Scan for the cell matching the given text and deliver its (x, y) coordinate at center. 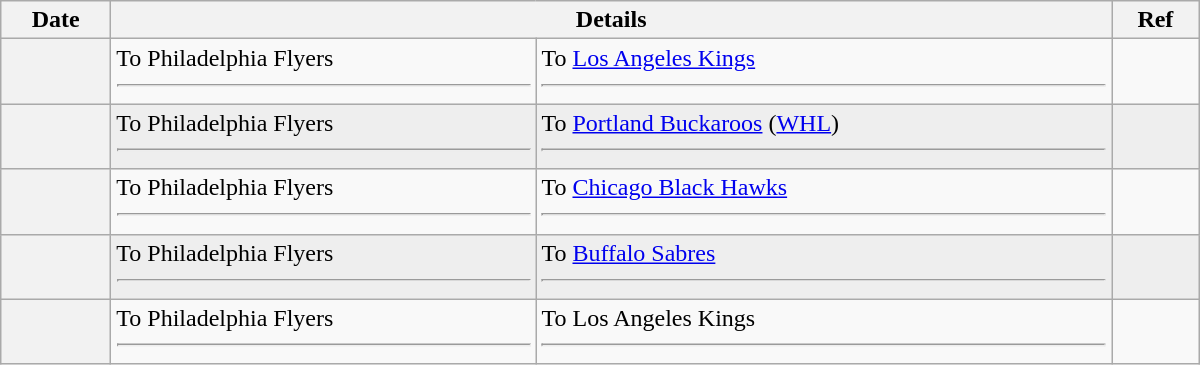
Date (56, 20)
Ref (1156, 20)
To Chicago Black Hawks (824, 202)
To Buffalo Sabres (824, 266)
Details (612, 20)
To Portland Buckaroos (WHL) (824, 136)
